From the cell containing the given text, extract its center point as [x, y] coordinate. 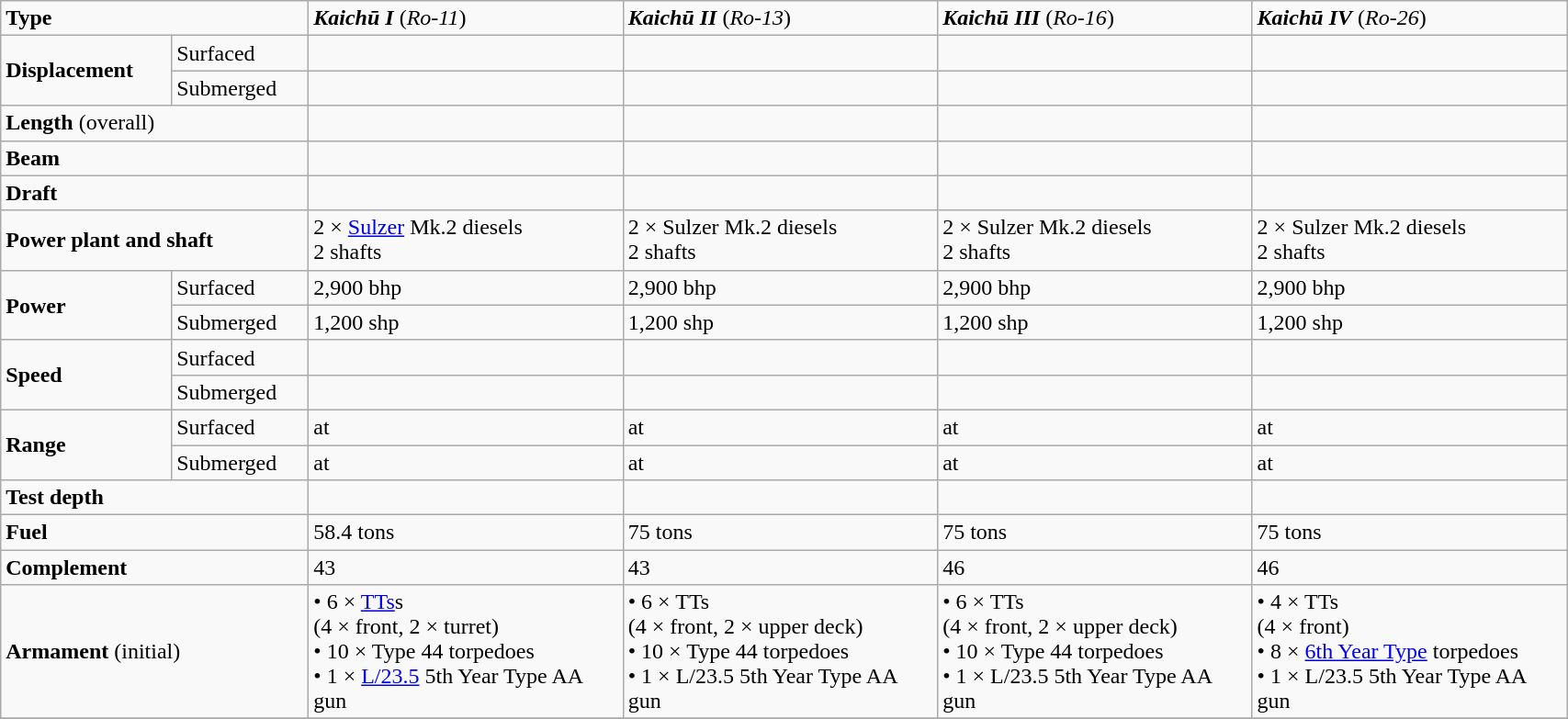
58.4 tons [466, 533]
Kaichū IV (Ro-26) [1409, 18]
Kaichū III (Ro-16) [1095, 18]
Displacement [86, 71]
Beam [154, 158]
Speed [86, 375]
Length (overall) [154, 123]
Test depth [154, 498]
Fuel [154, 533]
Range [86, 444]
Power plant and shaft [154, 241]
Power [86, 305]
Complement [154, 567]
Kaichū II (Ro-13) [780, 18]
• 6 × TTss(4 × front, 2 × turret)• 10 × Type 44 torpedoes• 1 × L/23.5 5th Year Type AA gun [466, 652]
Armament (initial) [154, 652]
Kaichū I (Ro-11) [466, 18]
Draft [154, 193]
Type [154, 18]
• 4 × TTs(4 × front)• 8 × 6th Year Type torpedoes• 1 × L/23.5 5th Year Type AA gun [1409, 652]
